Capture the cell that displays the provided text and extract its [X, Y] central coordinate. 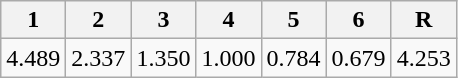
5 [294, 20]
4.253 [424, 58]
0.784 [294, 58]
6 [358, 20]
0.679 [358, 58]
4 [228, 20]
4.489 [34, 58]
2.337 [98, 58]
R [424, 20]
1.350 [164, 58]
1.000 [228, 58]
2 [98, 20]
3 [164, 20]
1 [34, 20]
